Return [x, y] of the center of cell containing provided text 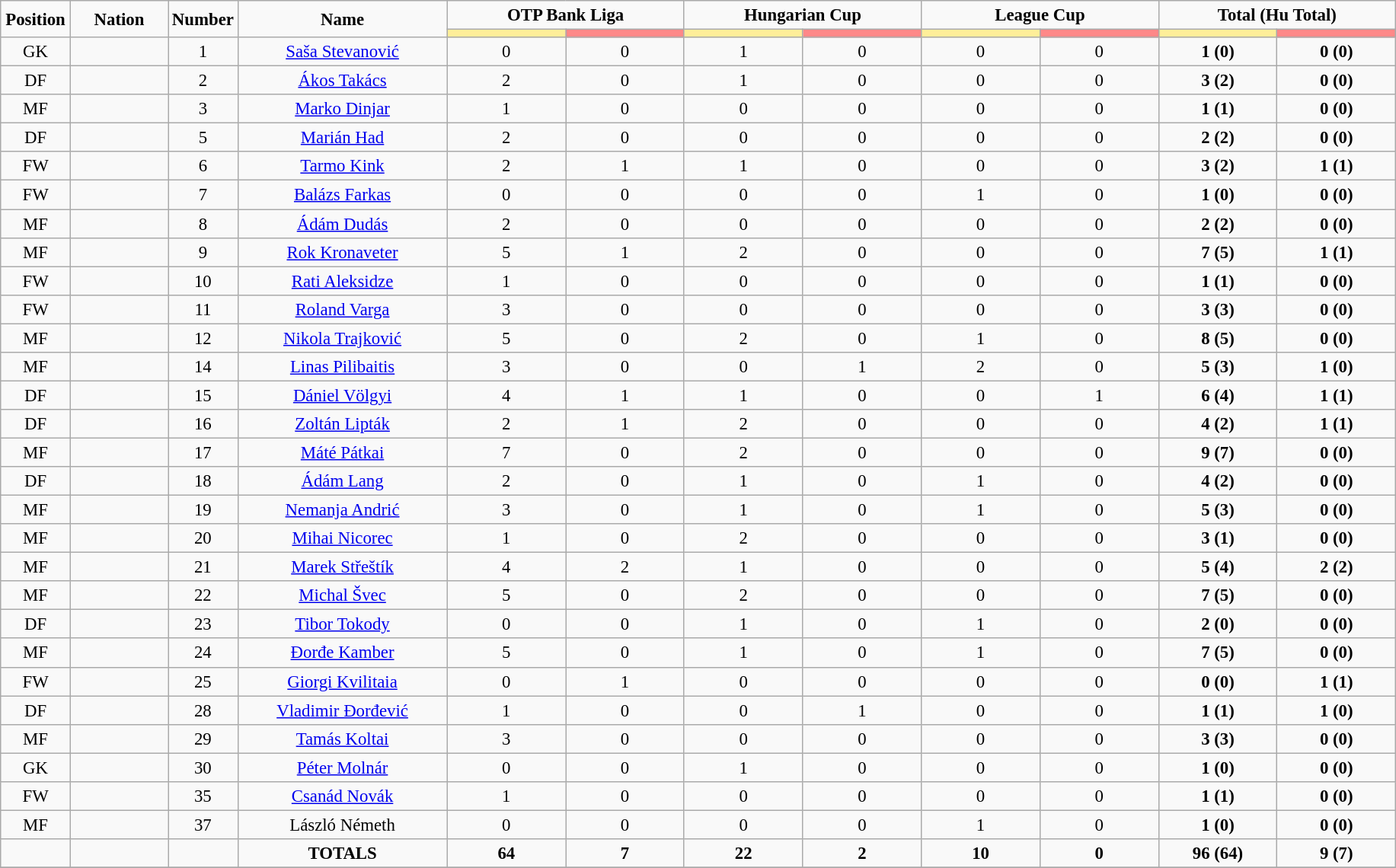
28 [203, 710]
9 [203, 252]
5 (4) [1218, 567]
21 [203, 567]
Giorgi Kvilitaia [343, 681]
2 (0) [1218, 624]
Nikola Trajković [343, 338]
Ádám Dudás [343, 224]
29 [203, 739]
Marek Střeštík [343, 567]
Vladimir Đorđević [343, 710]
Zoltán Lipták [343, 424]
30 [203, 767]
3 (1) [1218, 538]
Marko Dinjar [343, 109]
17 [203, 452]
Hungarian Cup [803, 15]
Position [36, 19]
Rok Kronaveter [343, 252]
Tarmo Kink [343, 167]
19 [203, 510]
Ákos Takács [343, 81]
8 [203, 224]
Tamás Koltai [343, 739]
20 [203, 538]
Total (Hu Total) [1277, 15]
TOTALS [343, 854]
Tibor Tokody [343, 624]
23 [203, 624]
Péter Molnár [343, 767]
Name [343, 19]
Đorđe Kamber [343, 653]
Ádám Lang [343, 481]
Dániel Völgyi [343, 395]
Number [203, 19]
37 [203, 825]
6 (4) [1218, 395]
6 [203, 167]
Nation [119, 19]
96 (64) [1218, 854]
Rati Aleksidze [343, 281]
League Cup [1040, 15]
64 [506, 854]
Roland Varga [343, 309]
25 [203, 681]
11 [203, 309]
OTP Bank Liga [565, 15]
Marián Had [343, 138]
Saša Stevanović [343, 52]
Nemanja Andrić [343, 510]
László Németh [343, 825]
18 [203, 481]
8 (5) [1218, 338]
Michal Švec [343, 595]
Csanád Novák [343, 796]
Linas Pilibaitis [343, 367]
Mihai Nicorec [343, 538]
35 [203, 796]
15 [203, 395]
24 [203, 653]
16 [203, 424]
14 [203, 367]
Máté Pátkai [343, 452]
12 [203, 338]
Balázs Farkas [343, 195]
